From the cell containing the given text, extract its center point as [X, Y] coordinate. 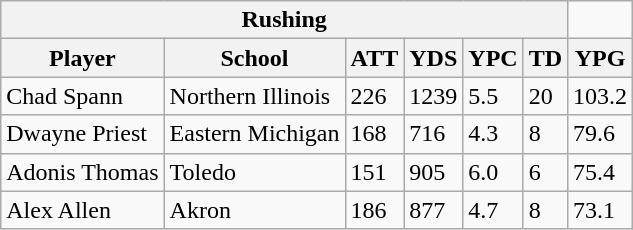
ATT [374, 58]
Chad Spann [82, 96]
YPC [493, 58]
151 [374, 172]
Toledo [254, 172]
6 [545, 172]
Dwayne Priest [82, 134]
TD [545, 58]
Alex Allen [82, 210]
877 [434, 210]
Northern Illinois [254, 96]
75.4 [600, 172]
Adonis Thomas [82, 172]
905 [434, 172]
Rushing [284, 20]
226 [374, 96]
YDS [434, 58]
School [254, 58]
4.7 [493, 210]
168 [374, 134]
1239 [434, 96]
73.1 [600, 210]
79.6 [600, 134]
20 [545, 96]
186 [374, 210]
YPG [600, 58]
5.5 [493, 96]
Eastern Michigan [254, 134]
Akron [254, 210]
4.3 [493, 134]
716 [434, 134]
6.0 [493, 172]
Player [82, 58]
103.2 [600, 96]
